Scan for the cell matching the given text and deliver its [X, Y] coordinate at center. 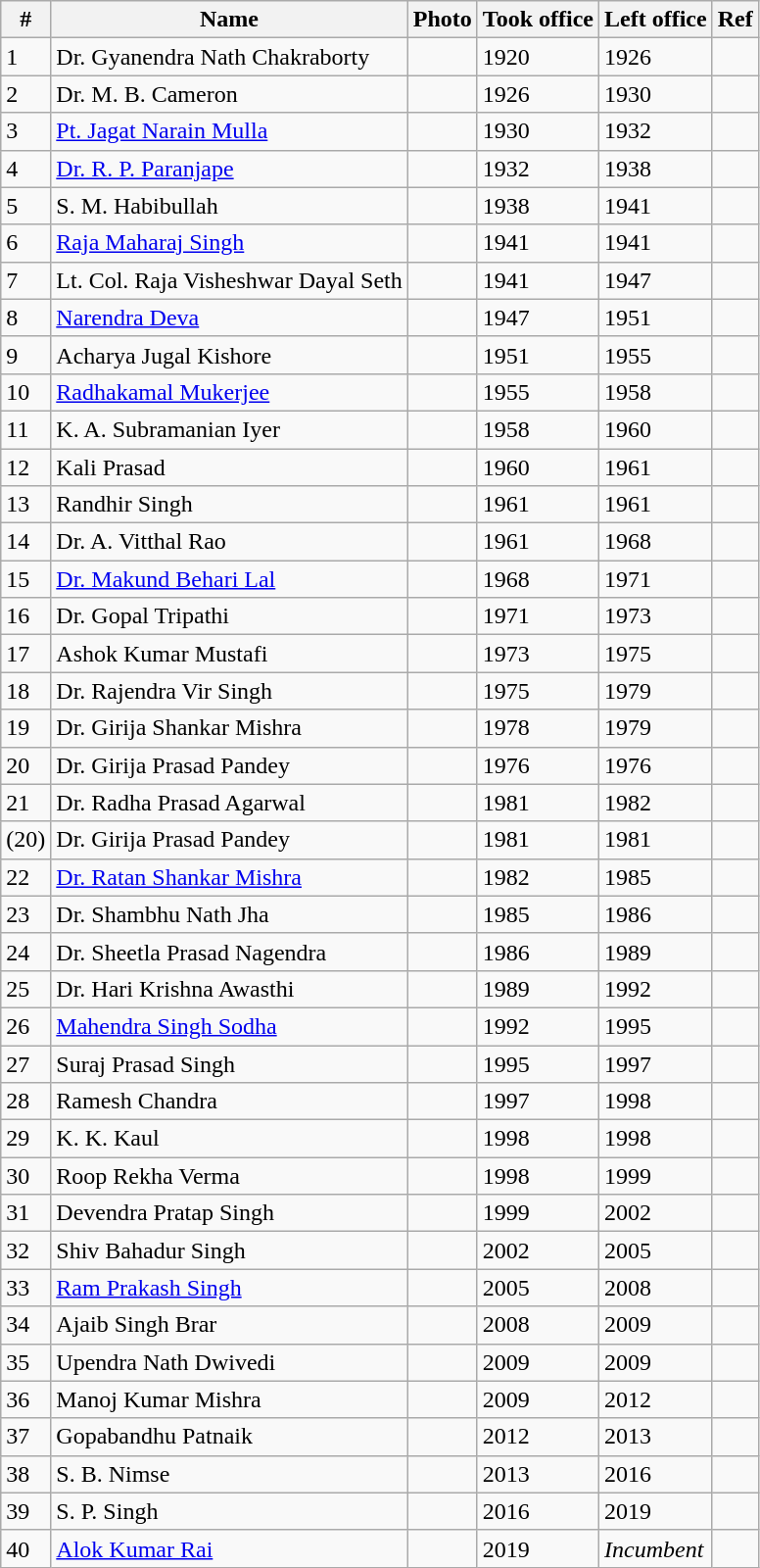
Name [229, 20]
Suraj Prasad Singh [229, 1063]
10 [25, 392]
35 [25, 1362]
5 [25, 206]
12 [25, 467]
Narendra Deva [229, 318]
39 [25, 1511]
19 [25, 728]
33 [25, 1288]
Dr. Hari Krishna Awasthi [229, 989]
6 [25, 243]
38 [25, 1474]
Shiv Bahadur Singh [229, 1250]
Manoj Kumar Mishra [229, 1399]
Dr. Makund Behari Lal [229, 579]
26 [25, 1026]
21 [25, 803]
Dr. Shambhu Nath Jha [229, 914]
S. P. Singh [229, 1511]
Raja Maharaj Singh [229, 243]
Ramesh Chandra [229, 1102]
Dr. Sheetla Prasad Nagendra [229, 952]
Gopabandhu Patnaik [229, 1437]
Incumbent [655, 1548]
9 [25, 355]
20 [25, 765]
Lt. Col. Raja Visheshwar Dayal Seth [229, 280]
Dr. Gopal Tripathi [229, 616]
Dr. R. P. Paranjape [229, 169]
14 [25, 542]
Dr. A. Vitthal Rao [229, 542]
K. K. Kaul [229, 1139]
11 [25, 429]
Mahendra Singh Sodha [229, 1026]
37 [25, 1437]
28 [25, 1102]
29 [25, 1139]
Took office [538, 20]
Dr. Ratan Shankar Mishra [229, 877]
31 [25, 1213]
Radhakamal Mukerjee [229, 392]
Dr. Gyanendra Nath Chakraborty [229, 57]
30 [25, 1176]
Ram Prakash Singh [229, 1288]
Roop Rekha Verma [229, 1176]
8 [25, 318]
S. B. Nimse [229, 1474]
Dr. Radha Prasad Agarwal [229, 803]
1920 [538, 57]
Ajaib Singh Brar [229, 1325]
22 [25, 877]
2 [25, 94]
K. A. Subramanian Iyer [229, 429]
Ref [735, 20]
Dr. Girija Shankar Mishra [229, 728]
4 [25, 169]
Randhir Singh [229, 505]
15 [25, 579]
S. M. Habibullah [229, 206]
Photo [443, 20]
Devendra Pratap Singh [229, 1213]
Acharya Jugal Kishore [229, 355]
24 [25, 952]
Dr. Rajendra Vir Singh [229, 691]
1 [25, 57]
Left office [655, 20]
23 [25, 914]
40 [25, 1548]
Kali Prasad [229, 467]
17 [25, 654]
Upendra Nath Dwivedi [229, 1362]
16 [25, 616]
3 [25, 131]
13 [25, 505]
34 [25, 1325]
25 [25, 989]
36 [25, 1399]
27 [25, 1063]
# [25, 20]
Alok Kumar Rai [229, 1548]
7 [25, 280]
(20) [25, 840]
Dr. M. B. Cameron [229, 94]
Ashok Kumar Mustafi [229, 654]
32 [25, 1250]
Pt. Jagat Narain Mulla [229, 131]
18 [25, 691]
1978 [538, 728]
